Scan for the cell matching the given text and deliver its (x, y) coordinate at center. 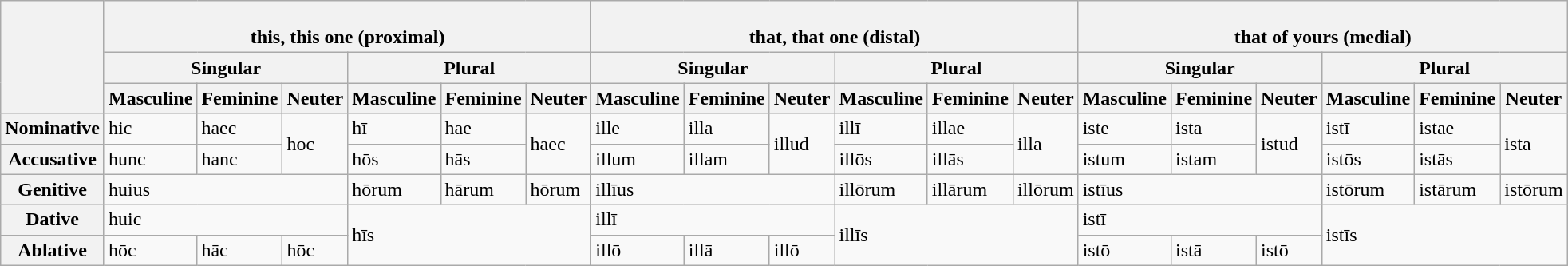
illae (970, 129)
istās (1457, 159)
hōs (394, 159)
istōs (1368, 159)
this, this one (proximal) (347, 27)
illum (638, 159)
hārum (484, 189)
illā (726, 250)
hanc (239, 159)
illīus (713, 189)
illam (726, 159)
istud (1290, 144)
illārum (970, 189)
Dative (53, 220)
Accusative (53, 159)
istae (1457, 129)
hās (484, 159)
hāc (239, 250)
hic (150, 129)
ille (638, 129)
iste (1124, 129)
Nominative (53, 129)
Ablative (53, 250)
that of yours (medial) (1323, 27)
that, that one (distal) (835, 27)
istam (1215, 159)
huic (225, 220)
istārum (1457, 189)
istīs (1444, 235)
istīus (1200, 189)
hunc (150, 159)
istā (1215, 250)
hae (484, 129)
illīs (956, 235)
hīs (469, 235)
Genitive (53, 189)
huius (225, 189)
hoc (315, 144)
illud (802, 144)
illās (970, 159)
hī (394, 129)
istum (1124, 159)
illōs (881, 159)
